Search for the cell housing the specified text and yield its (X, Y) center coordinate. 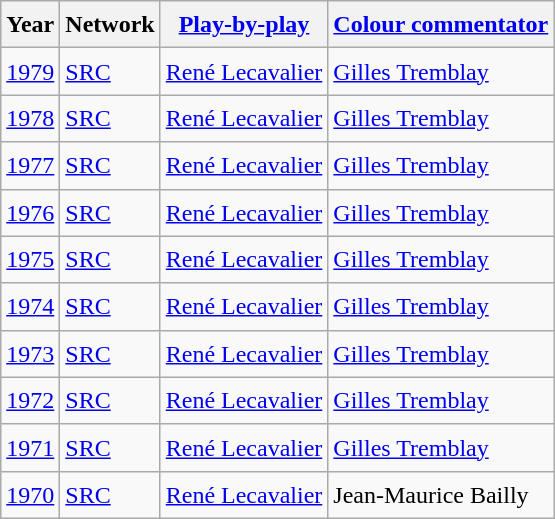
Colour commentator (441, 24)
1974 (30, 306)
1976 (30, 212)
1978 (30, 118)
Network (110, 24)
Jean-Maurice Bailly (441, 494)
1973 (30, 354)
1979 (30, 72)
1972 (30, 400)
1975 (30, 260)
1970 (30, 494)
Play-by-play (244, 24)
Year (30, 24)
1971 (30, 448)
1977 (30, 166)
